Provide the [x, y] coordinate of the cell's center where the given text is located.  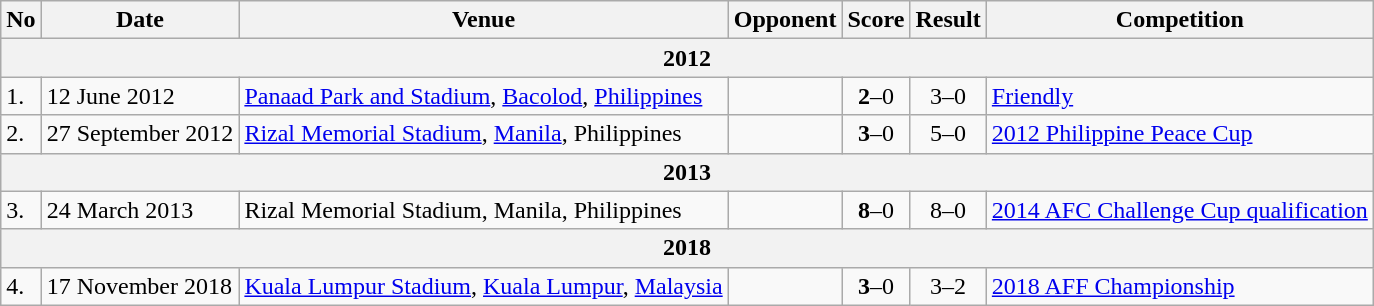
2014 AFC Challenge Cup qualification [1180, 210]
Panaad Park and Stadium, Bacolod, Philippines [484, 96]
Kuala Lumpur Stadium, Kuala Lumpur, Malaysia [484, 286]
Score [876, 20]
Competition [1180, 20]
Date [140, 20]
5–0 [948, 134]
No [21, 20]
1. [21, 96]
Venue [484, 20]
17 November 2018 [140, 286]
24 March 2013 [140, 210]
3. [21, 210]
Opponent [785, 20]
2–0 [876, 96]
2013 [688, 172]
2012 Philippine Peace Cup [1180, 134]
27 September 2012 [140, 134]
3–2 [948, 286]
2018 [688, 248]
Result [948, 20]
12 June 2012 [140, 96]
Friendly [1180, 96]
4. [21, 286]
2012 [688, 58]
2018 AFF Championship [1180, 286]
2. [21, 134]
